Find where the given text appears and provide that cell's center as (x, y) coordinate. 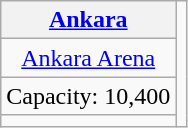
Ankara Arena (88, 58)
Ankara (88, 20)
Capacity: 10,400 (88, 96)
